Scan for the cell matching the given text and deliver its [X, Y] coordinate at center. 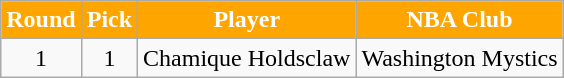
Player [247, 20]
Chamique Holdsclaw [247, 58]
NBA Club [460, 20]
Washington Mystics [460, 58]
Round [41, 20]
Pick [109, 20]
